Scan for the cell matching the given text and deliver its (X, Y) coordinate at center. 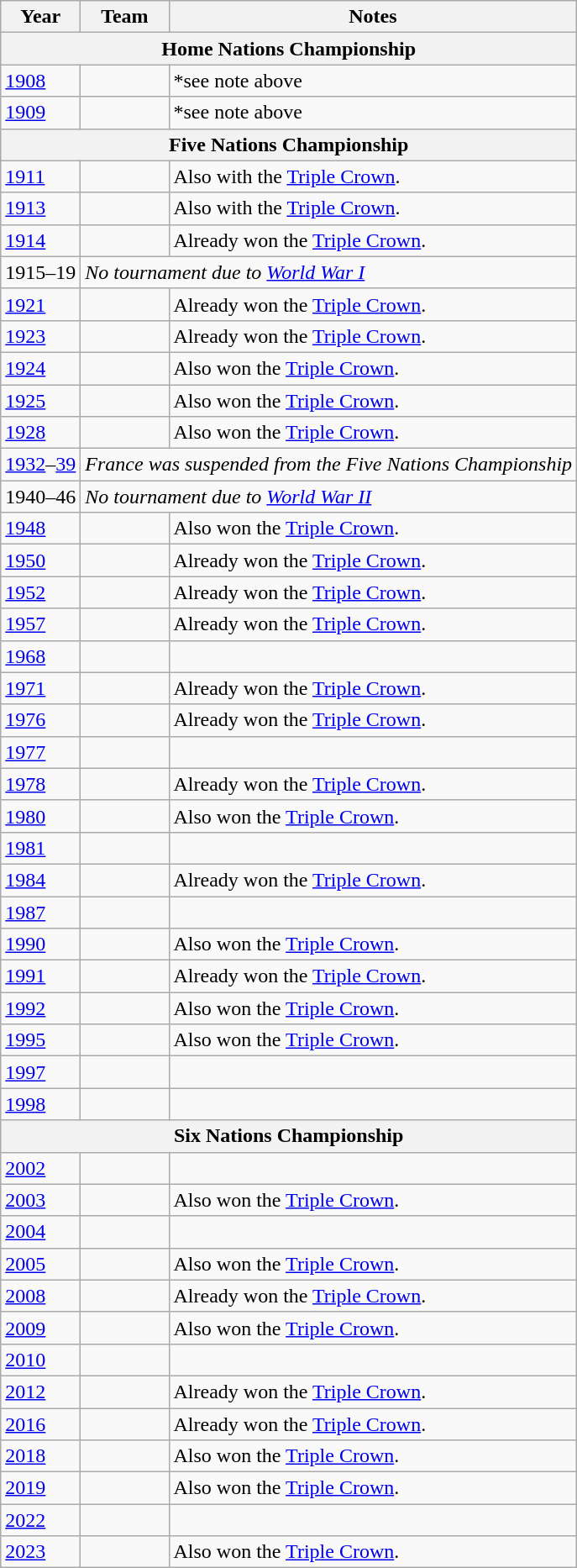
1924 (40, 368)
1971 (40, 688)
2008 (40, 1296)
1984 (40, 880)
2022 (40, 1520)
2003 (40, 1200)
1940–46 (40, 497)
1952 (40, 592)
No tournament due to World War II (329, 497)
Notes (373, 17)
No tournament due to World War I (329, 272)
1968 (40, 656)
1911 (40, 176)
Home Nations Championship (289, 49)
1977 (40, 752)
Year (40, 17)
2023 (40, 1552)
France was suspended from the Five Nations Championship (329, 465)
1928 (40, 433)
1950 (40, 560)
2019 (40, 1488)
1995 (40, 1040)
1976 (40, 720)
1998 (40, 1104)
1914 (40, 240)
1948 (40, 529)
2018 (40, 1456)
2002 (40, 1168)
1957 (40, 624)
1925 (40, 401)
2012 (40, 1392)
1992 (40, 1008)
2005 (40, 1264)
1913 (40, 208)
2016 (40, 1424)
Team (124, 17)
1978 (40, 784)
2004 (40, 1232)
1915–19 (40, 272)
1923 (40, 336)
1980 (40, 816)
1991 (40, 976)
1908 (40, 81)
1921 (40, 304)
1997 (40, 1072)
2009 (40, 1328)
1981 (40, 848)
Six Nations Championship (289, 1136)
1987 (40, 912)
2010 (40, 1360)
1909 (40, 113)
1932–39 (40, 465)
Five Nations Championship (289, 145)
1990 (40, 944)
